Provide the [X, Y] coordinate of the cell's center where the given text is located.  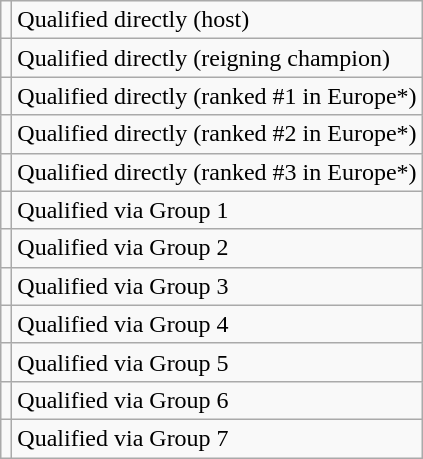
Qualified via Group 2 [217, 248]
Qualified directly (ranked #2 in Europe*) [217, 134]
Qualified via Group 5 [217, 362]
Qualified via Group 4 [217, 324]
Qualified via Group 1 [217, 210]
Qualified directly (reigning champion) [217, 58]
Qualified via Group 3 [217, 286]
Qualified directly (ranked #3 in Europe*) [217, 172]
Qualified via Group 7 [217, 438]
Qualified via Group 6 [217, 400]
Qualified directly (host) [217, 20]
Qualified directly (ranked #1 in Europe*) [217, 96]
